Pinpoint the cell where the given text exists, returning its (X, Y) midpoint coordinate. 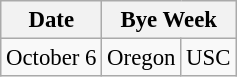
Oregon (142, 58)
USC (208, 58)
Date (52, 20)
Bye Week (169, 20)
October 6 (52, 58)
